Extract the [X, Y] coordinate from the center of the cell holding the provided text.  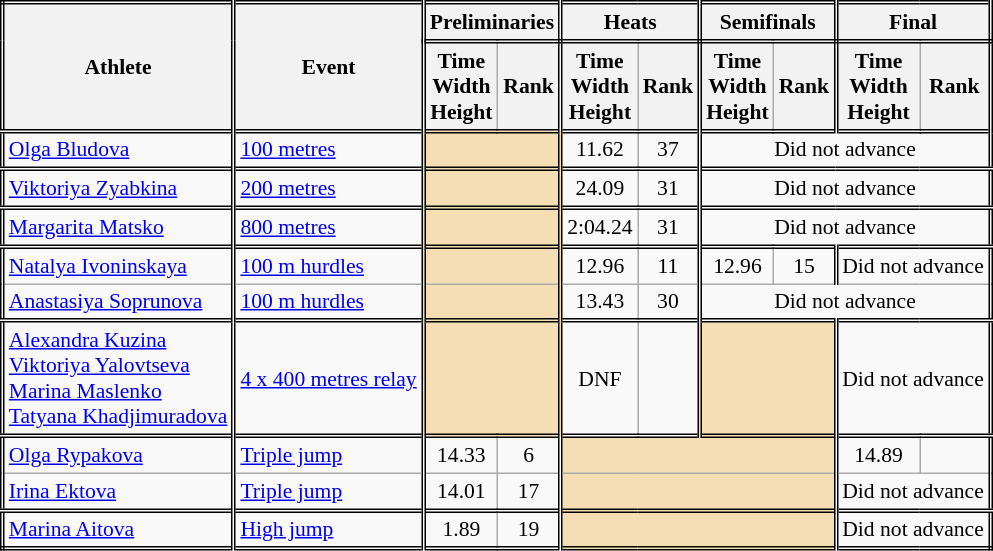
2:04.24 [600, 228]
Event [328, 67]
37 [669, 150]
Natalya Ivoninskaya [118, 266]
800 metres [328, 228]
19 [530, 530]
Marina Aitova [118, 530]
Semifinals [768, 22]
Athlete [118, 67]
30 [669, 302]
200 metres [328, 190]
Viktoriya Zyabkina [118, 190]
Anastasiya Soprunova [118, 302]
13.43 [600, 302]
24.09 [600, 190]
17 [530, 492]
Final [914, 22]
6 [530, 454]
14.89 [878, 454]
11.62 [600, 150]
Heats [630, 22]
Olga Bludova [118, 150]
Olga Rypakova [118, 454]
100 metres [328, 150]
15 [805, 266]
Irina Ektova [118, 492]
Margarita Matsko [118, 228]
11 [669, 266]
4 x 400 metres relay [328, 378]
14.33 [460, 454]
Preliminaries [492, 22]
DNF [600, 378]
14.01 [460, 492]
High jump [328, 530]
1.89 [460, 530]
Alexandra KuzinaViktoriya YalovtsevaMarina MaslenkoTatyana Khadjimuradova [118, 378]
